Pinpoint the cell where the given text exists, returning its (X, Y) midpoint coordinate. 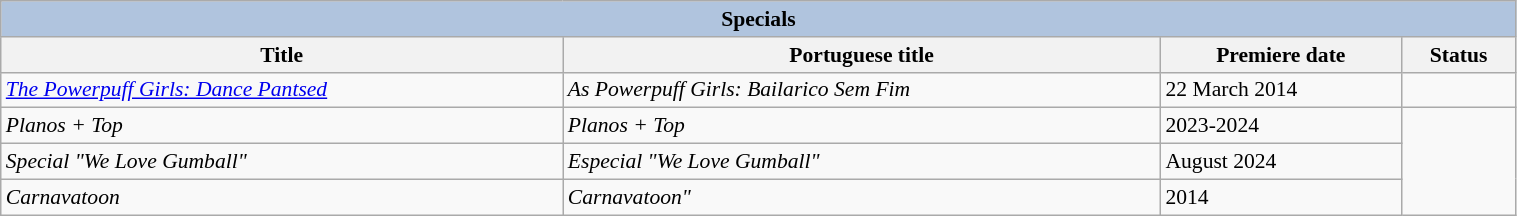
Especial "We Love Gumball" (862, 162)
August 2024 (1280, 162)
Portuguese title (862, 55)
As Powerpuff Girls: Bailarico Sem Fim (862, 90)
Special "We Love Gumball" (282, 162)
Carnavatoon" (862, 197)
Title (282, 55)
Status (1458, 55)
Premiere date (1280, 55)
2014 (1280, 197)
22 March 2014 (1280, 90)
Carnavatoon (282, 197)
2023-2024 (1280, 126)
Specials (758, 19)
The Powerpuff Girls: Dance Pantsed (282, 90)
